Extract the (x, y) coordinate from the center of the cell holding the provided text.  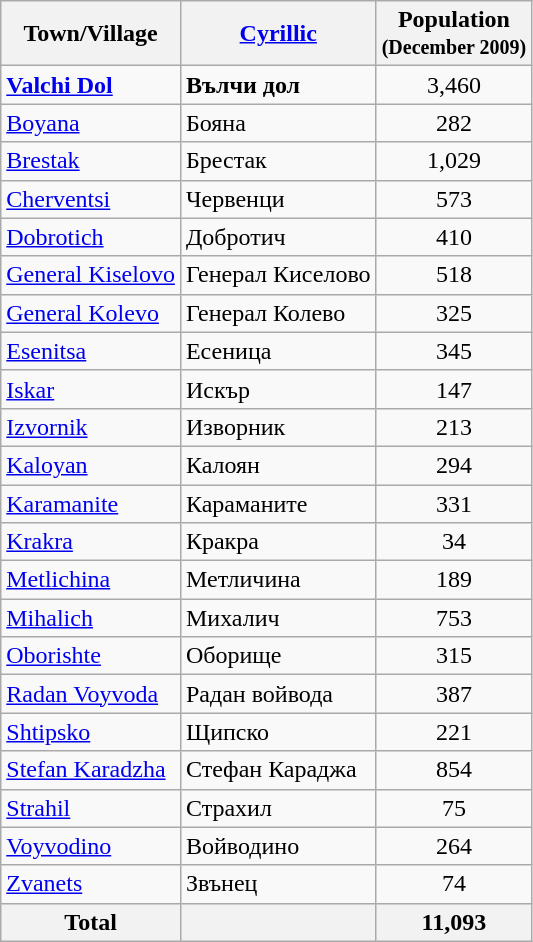
34 (454, 542)
Kaloyan (91, 465)
147 (454, 389)
Брестак (278, 161)
Karamanite (91, 503)
Krakra (91, 542)
Караманите (278, 503)
Добротич (278, 237)
1,029 (454, 161)
Страхил (278, 808)
General Kolevo (91, 313)
Звънец (278, 884)
Калоян (278, 465)
Михалич (278, 618)
854 (454, 770)
282 (454, 123)
Кракра (278, 542)
Voyvodino (91, 846)
Червенци (278, 199)
11,093 (454, 922)
Esenitsa (91, 351)
Town/Village (91, 34)
Izvornik (91, 427)
Metlichina (91, 580)
387 (454, 694)
Cyrillic (278, 34)
264 (454, 846)
Valchi Dol (91, 85)
Генерал Киселово (278, 275)
Iskar (91, 389)
Есеница (278, 351)
74 (454, 884)
Stefan Karadzha (91, 770)
Radan Voyvoda (91, 694)
Shtipsko (91, 732)
General Kiselovo (91, 275)
331 (454, 503)
315 (454, 656)
Метличина (278, 580)
Искър (278, 389)
Стефан Караджа (278, 770)
Population(December 2009) (454, 34)
Zvanets (91, 884)
294 (454, 465)
345 (454, 351)
Boyana (91, 123)
Strahil (91, 808)
410 (454, 237)
Генерал Колево (278, 313)
Войводино (278, 846)
Oborishte (91, 656)
Радан войвода (278, 694)
Dobrotich (91, 237)
3,460 (454, 85)
Изворник (278, 427)
Щипско (278, 732)
Бояна (278, 123)
Mihalich (91, 618)
325 (454, 313)
75 (454, 808)
Total (91, 922)
753 (454, 618)
Brestak (91, 161)
Cherventsi (91, 199)
189 (454, 580)
518 (454, 275)
213 (454, 427)
573 (454, 199)
221 (454, 732)
Вълчи дол (278, 85)
Оборище (278, 656)
